Extract the [X, Y] coordinate from the center of the cell holding the provided text.  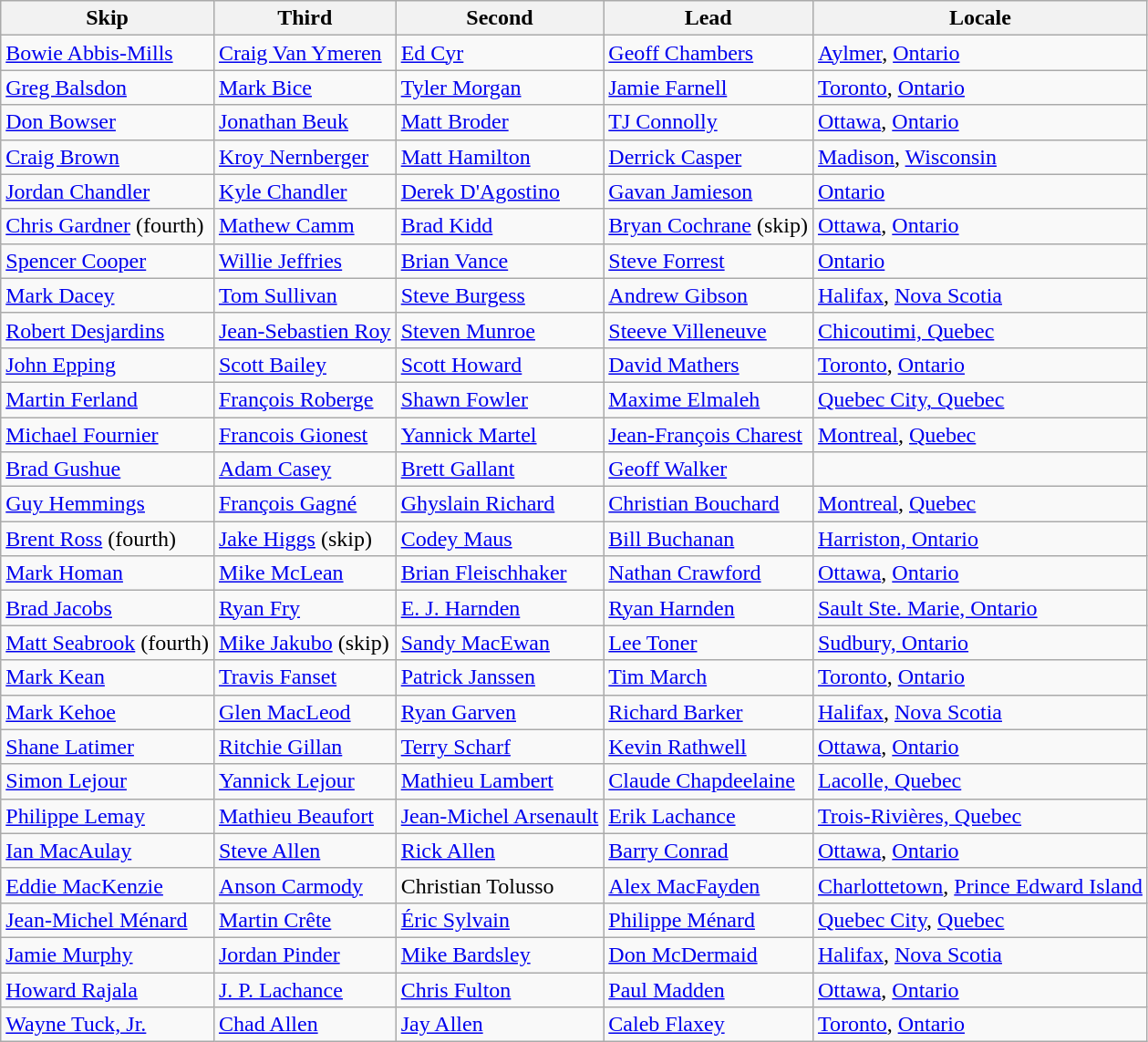
Don McDermaid [708, 954]
Charlottetown, Prince Edward Island [979, 885]
Nathan Crawford [708, 573]
Mathieu Beaufort [305, 816]
Third [305, 18]
Mike Jakubo (skip) [305, 643]
Guy Hemmings [108, 504]
Steve Forrest [708, 261]
Derek D'Agostino [500, 191]
Ryan Harnden [708, 608]
Tyler Morgan [500, 88]
Lee Toner [708, 643]
Christian Bouchard [708, 504]
Philippe Ménard [708, 920]
Simon Lejour [108, 781]
Éric Sylvain [500, 920]
Travis Fanset [305, 677]
Skip [108, 18]
Kevin Rathwell [708, 747]
Shane Latimer [108, 747]
Madison, Wisconsin [979, 157]
Jamie Farnell [708, 88]
Robert Desjardins [108, 330]
Second [500, 18]
Glen MacLeod [305, 712]
Geoff Chambers [708, 53]
Richard Barker [708, 712]
Harriston, Ontario [979, 539]
Matt Seabrook (fourth) [108, 643]
Jean-Michel Ménard [108, 920]
J. P. Lachance [305, 989]
Adam Casey [305, 469]
Mark Bice [305, 88]
Brad Gushue [108, 469]
David Mathers [708, 365]
Lacolle, Quebec [979, 781]
Ryan Garven [500, 712]
Jake Higgs (skip) [305, 539]
Ritchie Gillan [305, 747]
Trois-Rivières, Quebec [979, 816]
Bill Buchanan [708, 539]
Steeve Villeneuve [708, 330]
Terry Scharf [500, 747]
Jamie Murphy [108, 954]
Craig Van Ymeren [305, 53]
Howard Rajala [108, 989]
Steve Burgess [500, 295]
Willie Jeffries [305, 261]
Alex MacFayden [708, 885]
Jordan Pinder [305, 954]
Scott Howard [500, 365]
Jean-François Charest [708, 435]
Wayne Tuck, Jr. [108, 1025]
Greg Balsdon [108, 88]
Aylmer, Ontario [979, 53]
Locale [979, 18]
Yannick Martel [500, 435]
Ghyslain Richard [500, 504]
Bowie Abbis-Mills [108, 53]
François Roberge [305, 399]
Chicoutimi, Quebec [979, 330]
Martin Crête [305, 920]
Craig Brown [108, 157]
Ed Cyr [500, 53]
Claude Chapdeelaine [708, 781]
Anson Carmody [305, 885]
Tim March [708, 677]
Francois Gionest [305, 435]
Ryan Fry [305, 608]
Rick Allen [500, 851]
Lead [708, 18]
Philippe Lemay [108, 816]
Mike McLean [305, 573]
Kyle Chandler [305, 191]
Brett Gallant [500, 469]
Matt Broder [500, 122]
Bryan Cochrane (skip) [708, 226]
Erik Lachance [708, 816]
Brian Vance [500, 261]
Mark Kean [108, 677]
Steven Munroe [500, 330]
Jean-Michel Arsenault [500, 816]
Brian Fleischhaker [500, 573]
Mark Kehoe [108, 712]
Tom Sullivan [305, 295]
Shawn Fowler [500, 399]
Chad Allen [305, 1025]
Geoff Walker [708, 469]
Sudbury, Ontario [979, 643]
Michael Fournier [108, 435]
Mark Homan [108, 573]
Codey Maus [500, 539]
Ian MacAulay [108, 851]
Yannick Lejour [305, 781]
Maxime Elmaleh [708, 399]
Chris Fulton [500, 989]
Eddie MacKenzie [108, 885]
Derrick Casper [708, 157]
Jonathan Beuk [305, 122]
Mathieu Lambert [500, 781]
John Epping [108, 365]
François Gagné [305, 504]
Steve Allen [305, 851]
Mathew Camm [305, 226]
Caleb Flaxey [708, 1025]
Barry Conrad [708, 851]
Christian Tolusso [500, 885]
Jay Allen [500, 1025]
Paul Madden [708, 989]
Spencer Cooper [108, 261]
Brad Jacobs [108, 608]
Andrew Gibson [708, 295]
Chris Gardner (fourth) [108, 226]
Gavan Jamieson [708, 191]
Brad Kidd [500, 226]
Brent Ross (fourth) [108, 539]
Kroy Nernberger [305, 157]
TJ Connolly [708, 122]
Sault Ste. Marie, Ontario [979, 608]
Jordan Chandler [108, 191]
Patrick Janssen [500, 677]
Mark Dacey [108, 295]
Matt Hamilton [500, 157]
Sandy MacEwan [500, 643]
Scott Bailey [305, 365]
Martin Ferland [108, 399]
Mike Bardsley [500, 954]
Jean-Sebastien Roy [305, 330]
Don Bowser [108, 122]
E. J. Harnden [500, 608]
